Return the (X, Y) coordinate for the center point of the cell that contains the specified text.  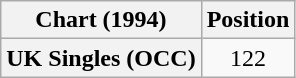
122 (248, 58)
UK Singles (OCC) (101, 58)
Position (248, 20)
Chart (1994) (101, 20)
